Scan for the cell matching the given text and deliver its (x, y) coordinate at center. 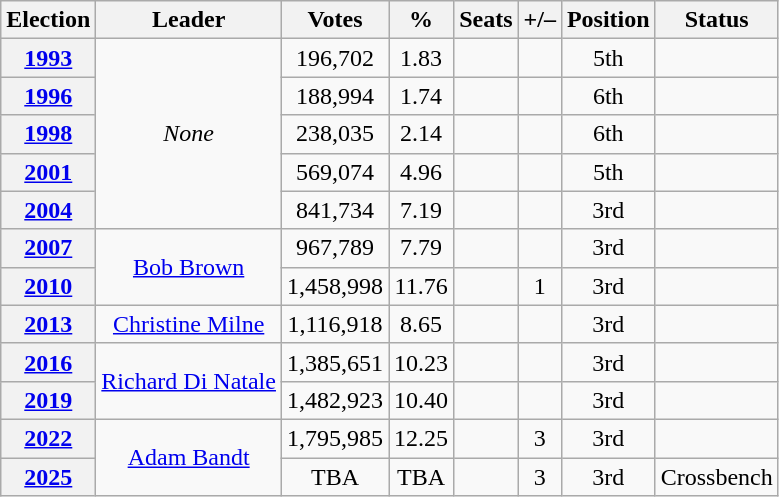
7.19 (422, 210)
188,994 (334, 96)
10.23 (422, 362)
1,385,651 (334, 362)
Richard Di Natale (189, 381)
1,482,923 (334, 400)
% (422, 20)
1,795,985 (334, 438)
Leader (189, 20)
1998 (48, 134)
1.74 (422, 96)
569,074 (334, 172)
11.76 (422, 286)
2022 (48, 438)
Christine Milne (189, 324)
2001 (48, 172)
Bob Brown (189, 267)
2.14 (422, 134)
10.40 (422, 400)
2007 (48, 248)
238,035 (334, 134)
Position (608, 20)
7.79 (422, 248)
Seats (486, 20)
2010 (48, 286)
1 (540, 286)
Votes (334, 20)
None (189, 134)
8.65 (422, 324)
Adam Bandt (189, 457)
967,789 (334, 248)
1996 (48, 96)
2019 (48, 400)
1,116,918 (334, 324)
2025 (48, 477)
4.96 (422, 172)
2016 (48, 362)
Crossbench (716, 477)
841,734 (334, 210)
1,458,998 (334, 286)
1993 (48, 58)
Status (716, 20)
2004 (48, 210)
196,702 (334, 58)
Election (48, 20)
12.25 (422, 438)
1.83 (422, 58)
+/– (540, 20)
2013 (48, 324)
